Scan for the cell matching the given text and deliver its [X, Y] coordinate at center. 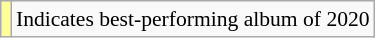
Indicates best-performing album of 2020 [193, 19]
